Extract the (x, y) coordinate from the center of the cell holding the provided text.  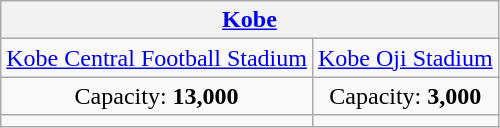
Capacity: 3,000 (405, 96)
Kobe Central Football Stadium (157, 58)
Kobe (250, 20)
Kobe Oji Stadium (405, 58)
Capacity: 13,000 (157, 96)
